Identify which cell holds the provided text, then report its [X, Y] central coordinate. 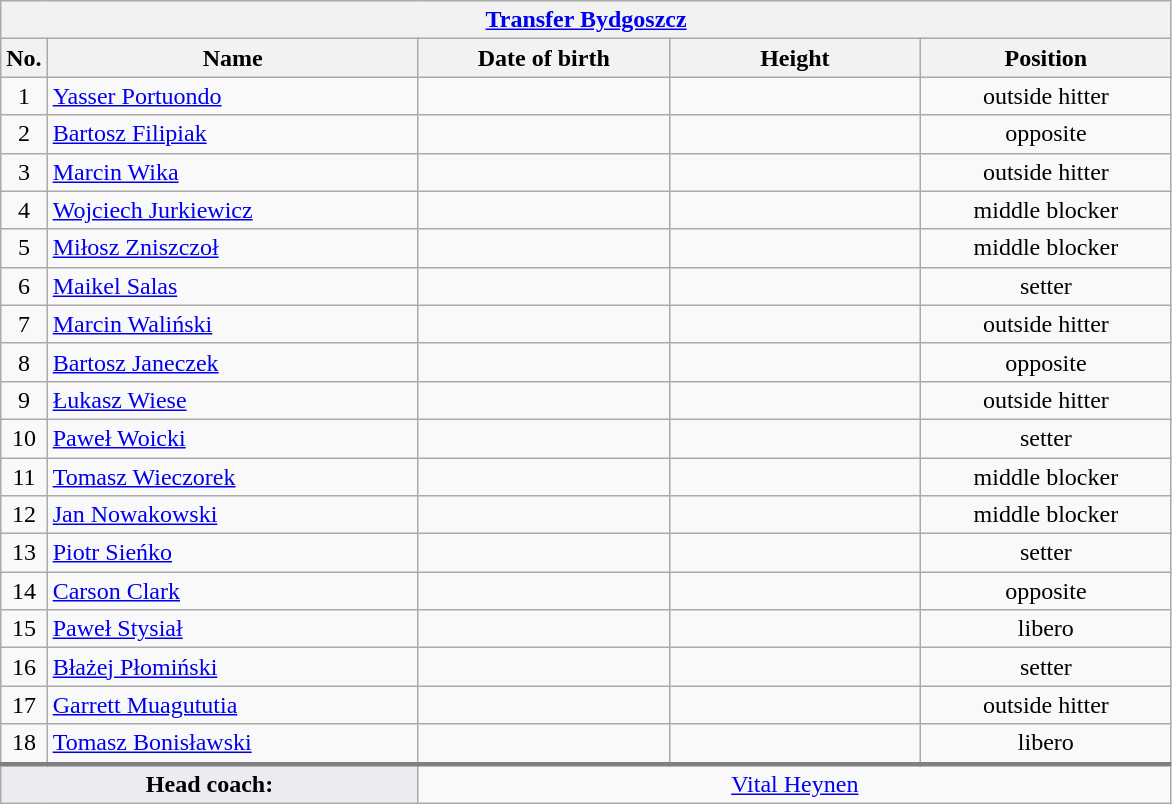
4 [24, 210]
7 [24, 324]
Paweł Stysiał [232, 629]
Marcin Waliński [232, 324]
Height [794, 58]
11 [24, 477]
2 [24, 134]
9 [24, 400]
Transfer Bydgoszcz [586, 20]
14 [24, 591]
Date of birth [544, 58]
Position [1046, 58]
Tomasz Wieczorek [232, 477]
Wojciech Jurkiewicz [232, 210]
1 [24, 96]
Bartosz Janeczek [232, 362]
Garrett Muagututia [232, 705]
15 [24, 629]
Carson Clark [232, 591]
3 [24, 172]
Łukasz Wiese [232, 400]
Piotr Sieńko [232, 553]
Marcin Wika [232, 172]
Vital Heynen [794, 784]
Bartosz Filipiak [232, 134]
No. [24, 58]
10 [24, 438]
Yasser Portuondo [232, 96]
6 [24, 286]
Błażej Płomiński [232, 667]
5 [24, 248]
16 [24, 667]
18 [24, 744]
Head coach: [210, 784]
Maikel Salas [232, 286]
Miłosz Zniszczoł [232, 248]
Jan Nowakowski [232, 515]
Paweł Woicki [232, 438]
13 [24, 553]
17 [24, 705]
12 [24, 515]
Tomasz Bonisławski [232, 744]
Name [232, 58]
8 [24, 362]
